Find where the given text appears and provide that cell's center as (X, Y) coordinate. 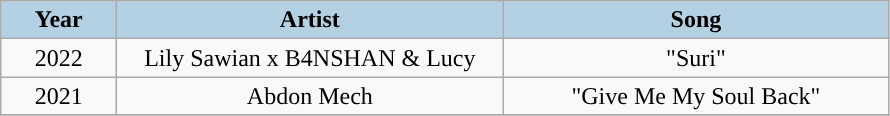
2022 (59, 58)
Artist (310, 20)
Lily Sawian x B4NSHAN & Lucy (310, 58)
Abdon Mech (310, 96)
Song (696, 20)
Year (59, 20)
"Suri" (696, 58)
"Give Me My Soul Back" (696, 96)
2021 (59, 96)
